Locate the cell with the specified text and output its (x, y) center coordinate. 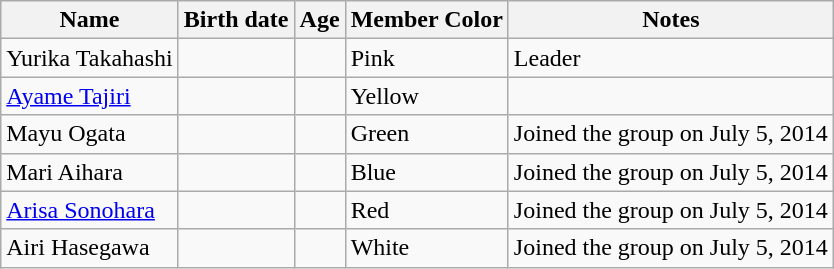
Pink (426, 58)
Ayame Tajiri (90, 96)
Mayu Ogata (90, 134)
Birth date (236, 20)
Yurika Takahashi (90, 58)
Member Color (426, 20)
Yellow (426, 96)
Leader (670, 58)
White (426, 248)
Green (426, 134)
Mari Aihara (90, 172)
Arisa Sonohara (90, 210)
Red (426, 210)
Name (90, 20)
Airi Hasegawa (90, 248)
Notes (670, 20)
Blue (426, 172)
Age (320, 20)
